Find where the given text appears and provide that cell's center as [x, y] coordinate. 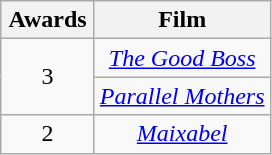
Maixabel [182, 134]
Film [182, 20]
The Good Boss [182, 58]
2 [48, 134]
Awards [48, 20]
Parallel Mothers [182, 96]
3 [48, 77]
